Output the [x, y] coordinate of the center of the cell containing the given text.  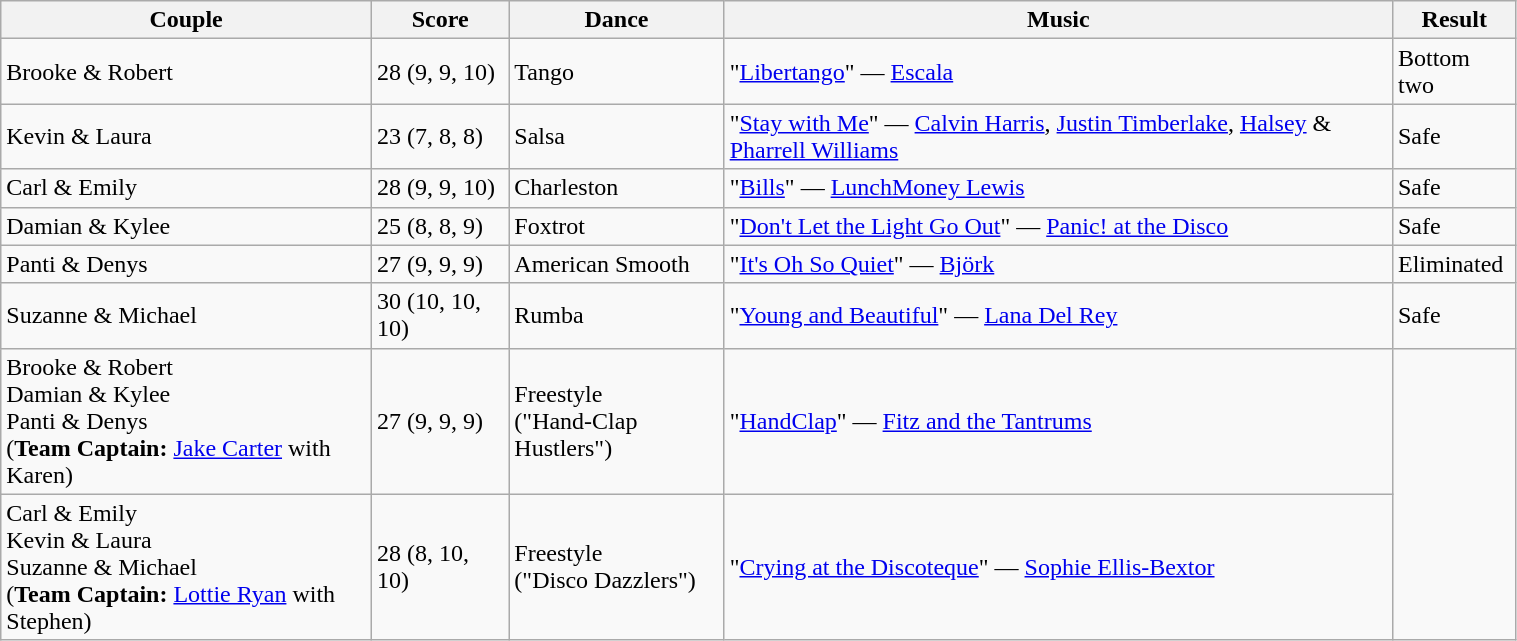
Salsa [616, 136]
Eliminated [1454, 264]
Rumba [616, 316]
Music [1058, 20]
Kevin & Laura [186, 136]
Score [440, 20]
Couple [186, 20]
Brooke & Robert [186, 72]
Freestyle("Hand-Clap Hustlers") [616, 421]
25 (8, 8, 9) [440, 226]
28 (8, 10, 10) [440, 567]
"Crying at the Discoteque" — Sophie Ellis-Bextor [1058, 567]
"Bills" — LunchMoney Lewis [1058, 188]
"Libertango" — Escala [1058, 72]
Suzanne & Michael [186, 316]
Panti & Denys [186, 264]
Result [1454, 20]
"It's Oh So Quiet" — Björk [1058, 264]
Charleston [616, 188]
Bottom two [1454, 72]
Carl & EmilyKevin & LauraSuzanne & Michael(Team Captain: Lottie Ryan with Stephen) [186, 567]
Damian & Kylee [186, 226]
Carl & Emily [186, 188]
30 (10, 10, 10) [440, 316]
Dance [616, 20]
American Smooth [616, 264]
Tango [616, 72]
"Stay with Me" — Calvin Harris, Justin Timberlake, Halsey & Pharrell Williams [1058, 136]
23 (7, 8, 8) [440, 136]
Foxtrot [616, 226]
"Don't Let the Light Go Out" — Panic! at the Disco [1058, 226]
"Young and Beautiful" — Lana Del Rey [1058, 316]
Brooke & RobertDamian & KyleePanti & Denys(Team Captain: Jake Carter with Karen) [186, 421]
Freestyle("Disco Dazzlers") [616, 567]
"HandClap" — Fitz and the Tantrums [1058, 421]
